Provide the [X, Y] coordinate of the cell's center where the given text is located.  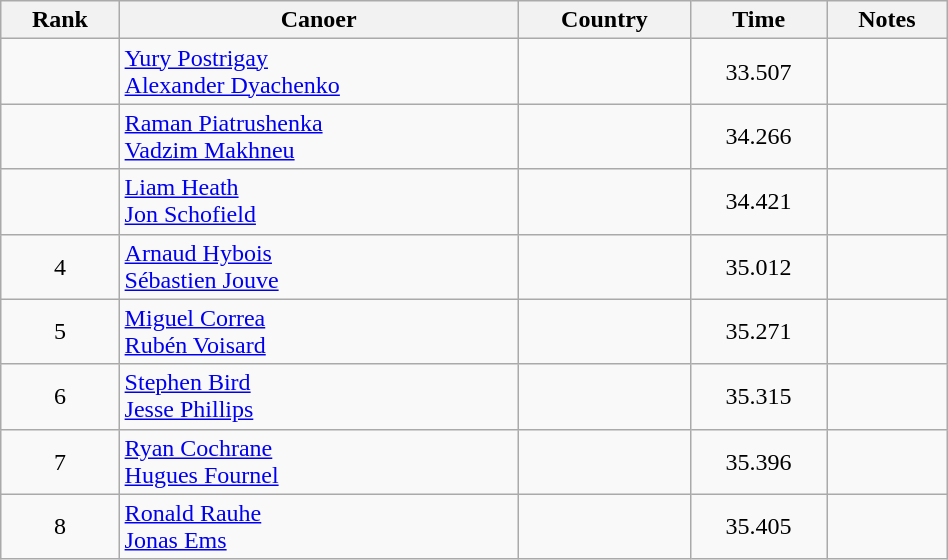
35.396 [759, 462]
35.271 [759, 332]
Arnaud HyboisSébastien Jouve [318, 266]
Notes [888, 20]
6 [60, 396]
Rank [60, 20]
7 [60, 462]
Yury PostrigayAlexander Dyachenko [318, 72]
Raman PiatrushenkaVadzim Makhneu [318, 136]
Stephen BirdJesse Phillips [318, 396]
Ryan CochraneHugues Fournel [318, 462]
34.421 [759, 202]
Miguel CorreaRubén Voisard [318, 332]
5 [60, 332]
Liam HeathJon Schofield [318, 202]
8 [60, 526]
4 [60, 266]
33.507 [759, 72]
35.012 [759, 266]
Canoer [318, 20]
35.315 [759, 396]
Ronald RauheJonas Ems [318, 526]
35.405 [759, 526]
Time [759, 20]
Country [604, 20]
34.266 [759, 136]
